Detect which cell encompasses the target text, then output its [x, y] center coordinate. 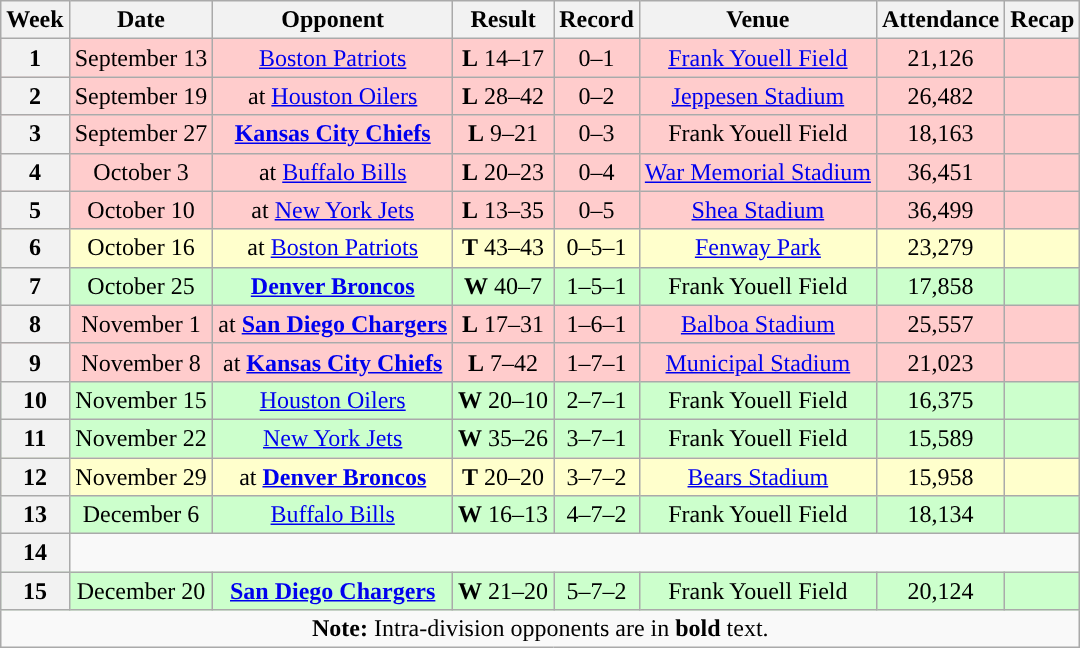
Kansas City Chiefs [333, 134]
L 20–23 [504, 172]
Jeppesen Stadium [758, 96]
L 9–21 [504, 134]
Municipal Stadium [758, 362]
3–7–1 [597, 438]
September 27 [141, 134]
21,126 [940, 58]
3 [35, 134]
Attendance [940, 20]
L 17–31 [504, 324]
November 15 [141, 400]
18,163 [940, 134]
Week [35, 20]
0–5 [597, 210]
16,375 [940, 400]
5–7–2 [597, 591]
0–3 [597, 134]
0–5–1 [597, 248]
Date [141, 20]
Houston Oilers [333, 400]
Balboa Stadium [758, 324]
0–4 [597, 172]
Denver Broncos [333, 286]
21,023 [940, 362]
3–7–2 [597, 477]
at New York Jets [333, 210]
15,958 [940, 477]
September 13 [141, 58]
San Diego Chargers [333, 591]
W 40–7 [504, 286]
October 3 [141, 172]
Bears Stadium [758, 477]
W 21–20 [504, 591]
December 6 [141, 515]
36,499 [940, 210]
September 19 [141, 96]
at Houston Oilers [333, 96]
New York Jets [333, 438]
10 [35, 400]
1–6–1 [597, 324]
Note: Intra-division opponents are in bold text. [540, 629]
25,557 [940, 324]
November 1 [141, 324]
1 [35, 58]
26,482 [940, 96]
L 7–42 [504, 362]
at Buffalo Bills [333, 172]
7 [35, 286]
War Memorial Stadium [758, 172]
36,451 [940, 172]
October 10 [141, 210]
Buffalo Bills [333, 515]
December 20 [141, 591]
Boston Patriots [333, 58]
2–7–1 [597, 400]
2 [35, 96]
1–5–1 [597, 286]
November 29 [141, 477]
at San Diego Chargers [333, 324]
Shea Stadium [758, 210]
9 [35, 362]
0–1 [597, 58]
Venue [758, 20]
at Kansas City Chiefs [333, 362]
13 [35, 515]
5 [35, 210]
17,858 [940, 286]
at Boston Patriots [333, 248]
14 [35, 553]
6 [35, 248]
Fenway Park [758, 248]
Record [597, 20]
at Denver Broncos [333, 477]
T 43–43 [504, 248]
T 20–20 [504, 477]
15,589 [940, 438]
W 20–10 [504, 400]
October 16 [141, 248]
1–7–1 [597, 362]
20,124 [940, 591]
November 8 [141, 362]
L 28–42 [504, 96]
October 25 [141, 286]
W 16–13 [504, 515]
18,134 [940, 515]
0–2 [597, 96]
4 [35, 172]
W 35–26 [504, 438]
L 13–35 [504, 210]
23,279 [940, 248]
Recap [1042, 20]
4–7–2 [597, 515]
15 [35, 591]
November 22 [141, 438]
Opponent [333, 20]
12 [35, 477]
11 [35, 438]
Result [504, 20]
8 [35, 324]
L 14–17 [504, 58]
